Pinpoint the cell where the given text exists, returning its [x, y] midpoint coordinate. 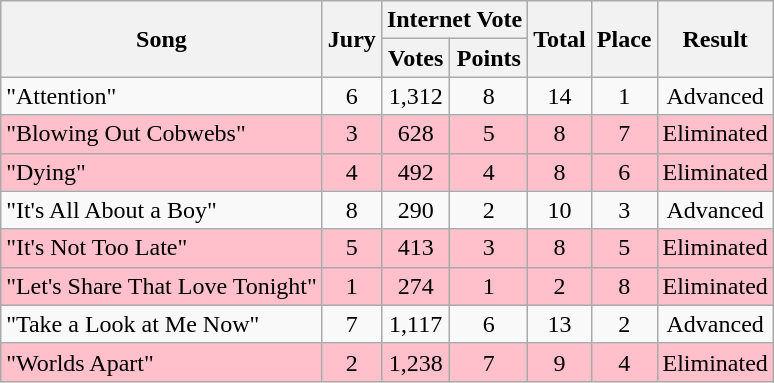
"It's All About a Boy" [162, 210]
9 [560, 362]
14 [560, 96]
628 [416, 134]
Place [624, 39]
492 [416, 172]
413 [416, 248]
"Attention" [162, 96]
"Blowing Out Cobwebs" [162, 134]
Jury [352, 39]
Votes [416, 58]
Song [162, 39]
Result [715, 39]
"Worlds Apart" [162, 362]
1,238 [416, 362]
1,312 [416, 96]
"Dying" [162, 172]
"Take a Look at Me Now" [162, 324]
"Let's Share That Love Tonight" [162, 286]
Total [560, 39]
Points [489, 58]
10 [560, 210]
Internet Vote [454, 20]
1,117 [416, 324]
290 [416, 210]
274 [416, 286]
13 [560, 324]
"It's Not Too Late" [162, 248]
